For the text-containing cell, return its midpoint in (x, y) coordinate format. 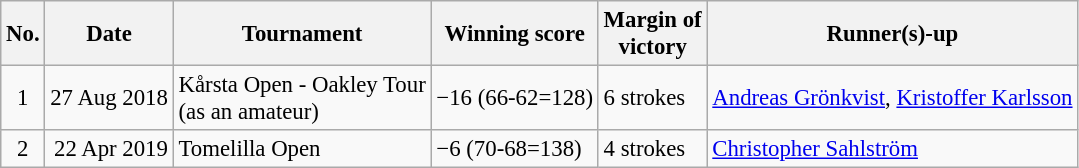
27 Aug 2018 (109, 98)
No. (23, 34)
2 (23, 149)
22 Apr 2019 (109, 149)
−16 (66-62=128) (514, 98)
−6 (70-68=138) (514, 149)
Kårsta Open - Oakley Tour(as an amateur) (302, 98)
Tomelilla Open (302, 149)
Andreas Grönkvist, Kristoffer Karlsson (892, 98)
Runner(s)-up (892, 34)
Date (109, 34)
6 strokes (652, 98)
Christopher Sahlström (892, 149)
Margin ofvictory (652, 34)
4 strokes (652, 149)
Winning score (514, 34)
1 (23, 98)
Tournament (302, 34)
